From the cell containing the given text, extract its center point as (x, y) coordinate. 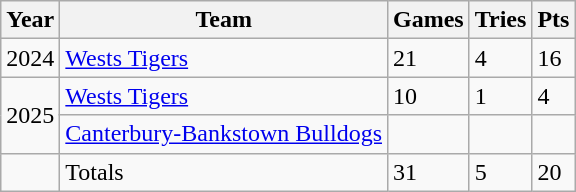
20 (554, 172)
2024 (30, 58)
1 (500, 96)
16 (554, 58)
Pts (554, 20)
5 (500, 172)
Totals (224, 172)
2025 (30, 115)
21 (429, 58)
10 (429, 96)
Year (30, 20)
Games (429, 20)
Canterbury-Bankstown Bulldogs (224, 134)
Tries (500, 20)
Team (224, 20)
31 (429, 172)
